From the cell containing the given text, extract its center point as [X, Y] coordinate. 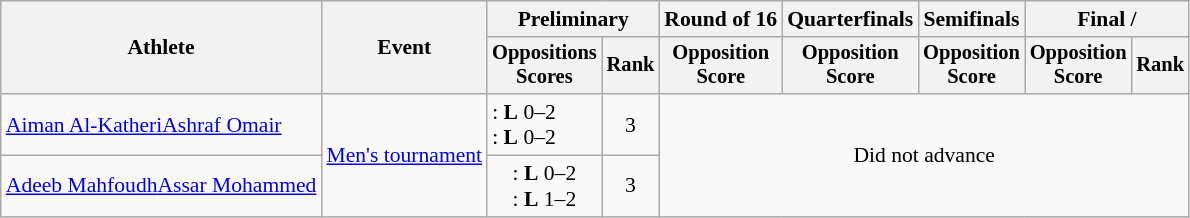
Aiman Al-KatheriAshraf Omair [162, 124]
Semifinals [972, 19]
Did not advance [924, 155]
Men's tournament [404, 155]
Adeeb MahfoudhAssar Mohammed [162, 186]
Athlete [162, 48]
: L 0–2: L 0–2 [544, 124]
: L 0–2: L 1–2 [544, 186]
Quarterfinals [850, 19]
Event [404, 48]
OppositionsScores [544, 66]
Final / [1107, 19]
Round of 16 [720, 19]
Preliminary [573, 19]
